Capture the cell that displays the provided text and extract its [X, Y] central coordinate. 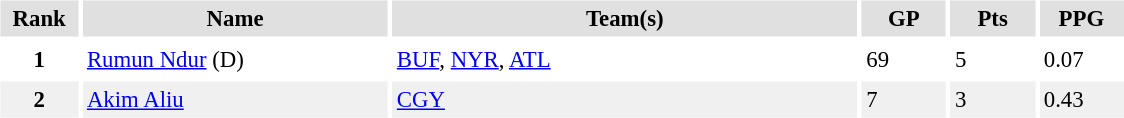
Akim Aliu [234, 100]
5 [993, 59]
1 [38, 59]
3 [993, 100]
PPG [1081, 18]
69 [904, 59]
0.43 [1081, 100]
Rumun Ndur (D) [234, 59]
2 [38, 100]
Name [234, 18]
BUF, NYR, ATL [624, 59]
Team(s) [624, 18]
Pts [993, 18]
0.07 [1081, 59]
GP [904, 18]
CGY [624, 100]
Rank [38, 18]
7 [904, 100]
